Find where the given text appears and provide that cell's center as (x, y) coordinate. 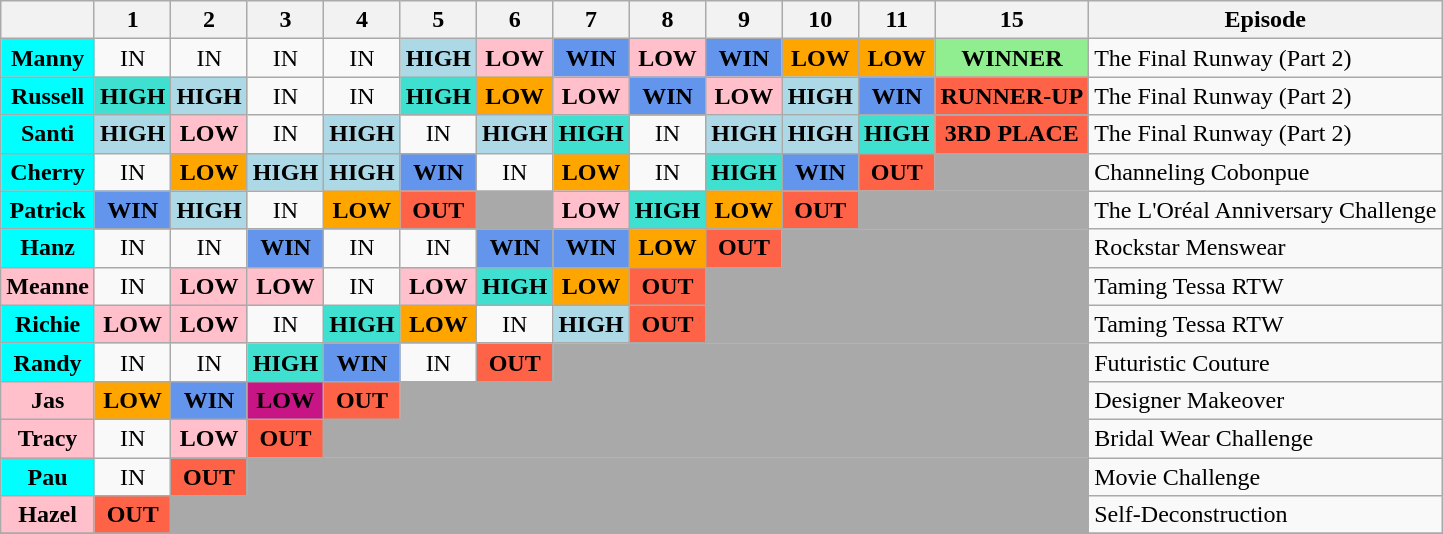
Futuristic Couture (1266, 362)
15 (1012, 20)
8 (667, 20)
Hazel (48, 515)
5 (438, 20)
Channeling Cobonpue (1266, 172)
9 (744, 20)
1 (132, 20)
Richie (48, 324)
Rockstar Menswear (1266, 248)
Tracy (48, 438)
4 (362, 20)
Pau (48, 477)
3RD PLACE (1012, 134)
Hanz (48, 248)
The L'Oréal Anniversary Challenge (1266, 210)
Cherry (48, 172)
6 (515, 20)
3 (285, 20)
Meanne (48, 286)
Manny (48, 58)
Self-Deconstruction (1266, 515)
Episode (1266, 20)
Russell (48, 96)
RUNNER-UP (1012, 96)
Jas (48, 400)
7 (591, 20)
WINNER (1012, 58)
Designer Makeover (1266, 400)
11 (897, 20)
Santi (48, 134)
Patrick (48, 210)
Randy (48, 362)
Bridal Wear Challenge (1266, 438)
10 (820, 20)
2 (209, 20)
Movie Challenge (1266, 477)
